Detect which cell encompasses the target text, then output its [x, y] center coordinate. 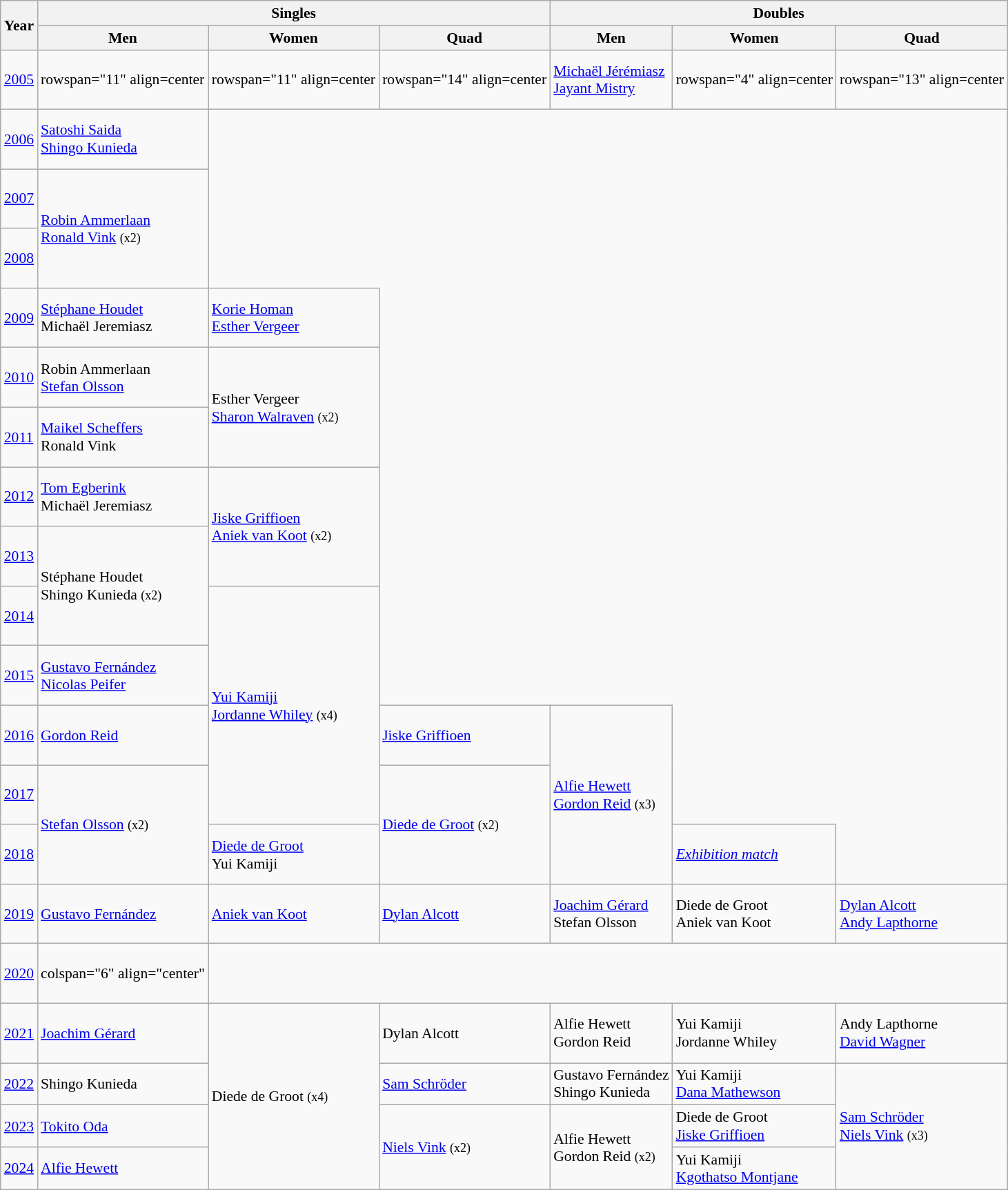
Robin Ammerlaan Ronald Vink (x2) [123, 229]
Sam Schröder [464, 1084]
2023 [19, 1126]
Robin Ammerlaan Stefan Olsson [123, 377]
Korie Homan Esther Vergeer [294, 318]
Aniek van Koot [294, 914]
Alfie Hewett Gordon Reid [611, 1033]
Alfie Hewett Gordon Reid (x3) [611, 795]
Michaël Jérémiasz Jayant Mistry [611, 79]
2021 [19, 1033]
Tokito Oda [123, 1126]
Diede de Groot (x2) [464, 825]
Stéphane Houdet Shingo Kunieda (x2) [123, 586]
2006 [19, 139]
Exhibition match [755, 854]
Gustavo Fernández Shingo Kunieda [611, 1084]
2005 [19, 79]
Diede de Groot Yui Kamiji [294, 854]
Gustavo Fernández [123, 914]
2008 [19, 259]
Gordon Reid [123, 735]
Singles [294, 13]
2018 [19, 854]
2022 [19, 1084]
Stéphane Houdet Michaël Jeremiasz [123, 318]
Esther Vergeer Sharon Walraven (x2) [294, 407]
Stefan Olsson (x2) [123, 825]
2007 [19, 199]
2011 [19, 437]
Jiske Griffioen [464, 735]
Tom Egberink Michaël Jeremiasz [123, 497]
Shingo Kunieda [123, 1084]
2010 [19, 377]
Yui Kamiji Kgothatso Montjane [755, 1169]
rowspan="13" align=center [922, 79]
Sam Schröder Niels Vink (x3) [922, 1126]
colspan="6" align="center" [123, 973]
Yui Kamiji Dana Mathewson [755, 1084]
2020 [19, 973]
Yui Kamiji Jordanne Whiley [755, 1033]
rowspan="4" align=center [755, 79]
Yui Kamiji Jordanne Whiley (x4) [294, 706]
Joachim Gérard Stefan Olsson [611, 914]
2024 [19, 1169]
2016 [19, 735]
2014 [19, 616]
Alfie Hewett Gordon Reid (x2) [611, 1147]
Diede de Groot Jiske Griffioen [755, 1126]
Diede de Groot Aniek van Koot [755, 914]
Andy Lapthorne David Wagner [922, 1033]
2009 [19, 318]
2013 [19, 557]
Doubles [778, 13]
Niels Vink (x2) [464, 1147]
Diede de Groot (x4) [294, 1097]
Dylan Alcott Andy Lapthorne [922, 914]
Maikel Scheffers Ronald Vink [123, 437]
Joachim Gérard [123, 1033]
rowspan="14" align=center [464, 79]
Satoshi Saida Shingo Kunieda [123, 139]
Alfie Hewett [123, 1169]
Gustavo Fernández Nicolas Peifer [123, 675]
2019 [19, 914]
2015 [19, 675]
2012 [19, 497]
Year [19, 25]
Jiske Griffioen Aniek van Koot (x2) [294, 527]
2017 [19, 795]
